From the cell containing the given text, extract its center point as [x, y] coordinate. 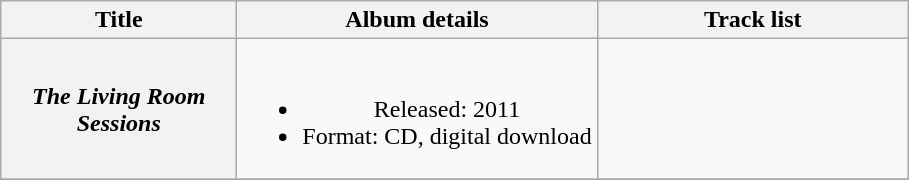
Released: 2011Format: CD, digital download [417, 109]
Album details [417, 20]
Title [119, 20]
The Living Room Sessions [119, 109]
Track list [752, 20]
